Pinpoint the cell where the given text exists, returning its [X, Y] midpoint coordinate. 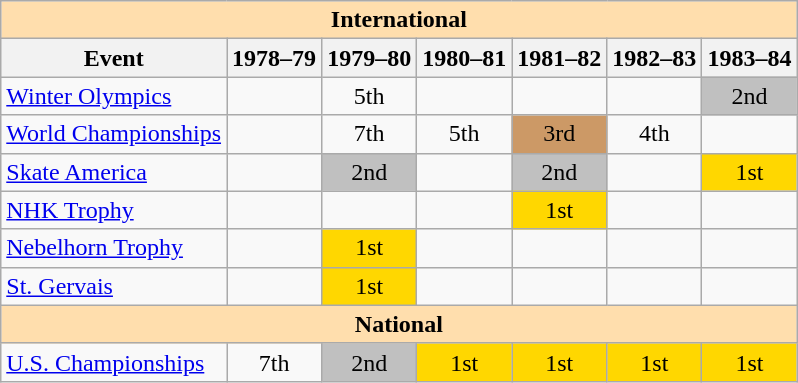
NHK Trophy [114, 210]
3rd [560, 134]
4th [654, 134]
U.S. Championships [114, 362]
Event [114, 58]
1981–82 [560, 58]
Nebelhorn Trophy [114, 248]
1982–83 [654, 58]
Winter Olympics [114, 96]
World Championships [114, 134]
National [399, 324]
Skate America [114, 172]
1983–84 [750, 58]
1979–80 [370, 58]
St. Gervais [114, 286]
1978–79 [274, 58]
International [399, 20]
1980–81 [464, 58]
